Pinpoint the cell where the given text exists, returning its (X, Y) midpoint coordinate. 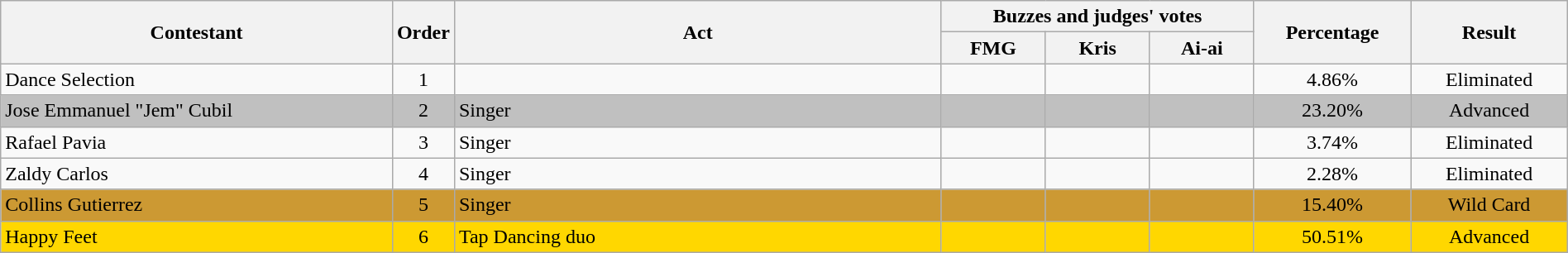
Collins Gutierrez (197, 205)
Rafael Pavia (197, 142)
Jose Emmanuel "Jem" Cubil (197, 111)
6 (423, 236)
Contestant (197, 32)
Result (1489, 32)
Wild Card (1489, 205)
3 (423, 142)
Tap Dancing duo (697, 236)
2.28% (1331, 174)
5 (423, 205)
Order (423, 32)
Ai-ai (1202, 48)
15.40% (1331, 205)
2 (423, 111)
Percentage (1331, 32)
Act (697, 32)
Dance Selection (197, 79)
3.74% (1331, 142)
FMG (993, 48)
50.51% (1331, 236)
4 (423, 174)
Kris (1097, 48)
23.20% (1331, 111)
Buzzes and judges' votes (1097, 17)
4.86% (1331, 79)
Happy Feet (197, 236)
1 (423, 79)
Zaldy Carlos (197, 174)
